Detect which cell encompasses the target text, then output its (x, y) center coordinate. 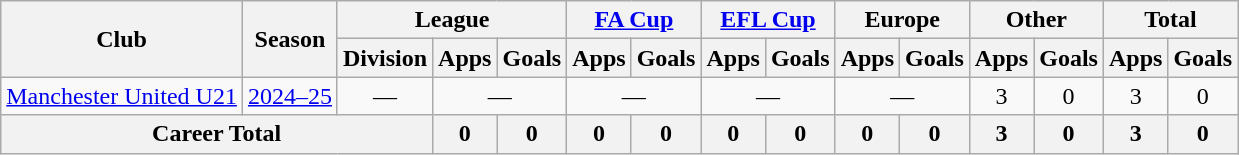
Other (1036, 20)
Europe (902, 20)
FA Cup (634, 20)
Total (1170, 20)
Season (290, 39)
Career Total (217, 134)
Division (384, 58)
2024–25 (290, 96)
Club (122, 39)
League (452, 20)
Manchester United U21 (122, 96)
EFL Cup (768, 20)
